From the cell containing the given text, extract its center point as [X, Y] coordinate. 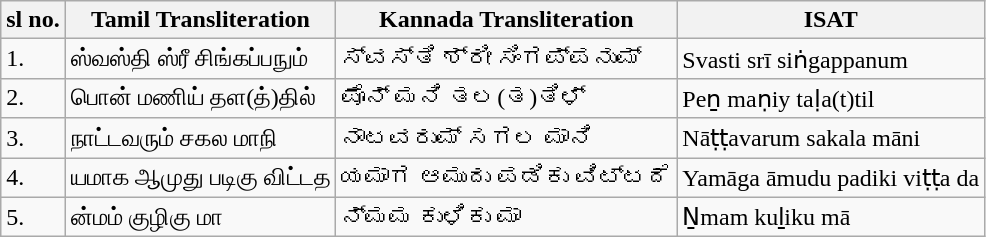
1. [33, 59]
4. [33, 178]
Nāṭṭavarum sakala māni [831, 138]
Peṉ maṇiy taḷa(t)til [831, 98]
ஸ்வஸ்தி ஸ்ரீ சிங்கப்பநும் [200, 59]
ன்மம் குழிகு மா [200, 217]
ISAT [831, 20]
2. [33, 98]
ನಾಟವರುಮ್ ಸಗಲ ಮಾನಿ [506, 138]
ಸ್ವಸ್ತಿ ಶ್ರೀ ಸಿಂಗಪ್ಪನುಮ್ [506, 59]
ಯಮಾಗ ಆಮುದು ಪಡಿಕು ವಿಟ್ಟದೆ [506, 178]
Svasti srī siṅgappanum [831, 59]
sl no. [33, 20]
5. [33, 217]
ಪೊನ್ ಮನಿ ತಲ(ತ)ತಿಳ್ [506, 98]
Ṉmam kuḻiku mā [831, 217]
நாட்டவரும் சகல மாநி [200, 138]
பொன் மணிய் தள(த்)தில் [200, 98]
Yamāga āmudu padiki viṭṭa da [831, 178]
யமாக ஆமுது படிகு விட்டத [200, 178]
Kannada Transliteration [506, 20]
ನ್ಮಮ ಕುಳಿಕು ಮಾ [506, 217]
Tamil Transliteration [200, 20]
3. [33, 138]
